Scan for the cell matching the given text and deliver its [X, Y] coordinate at center. 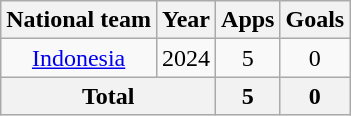
Apps [248, 20]
Goals [315, 20]
2024 [186, 58]
Total [108, 96]
National team [79, 20]
Year [186, 20]
Indonesia [79, 58]
